Extract the [x, y] coordinate from the center of the cell holding the provided text.  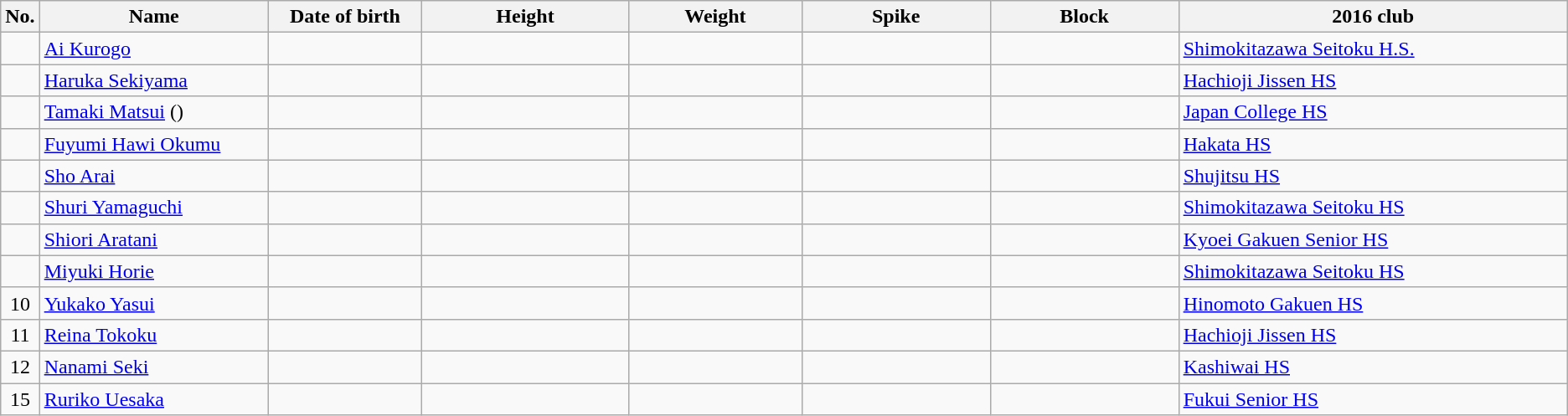
Spike [896, 17]
12 [20, 367]
Fukui Senior HS [1373, 399]
Sho Arai [154, 176]
Kashiwai HS [1373, 367]
Shuri Yamaguchi [154, 208]
10 [20, 303]
Hakata HS [1373, 144]
Hinomoto Gakuen HS [1373, 303]
Block [1084, 17]
Fuyumi Hawi Okumu [154, 144]
Shimokitazawa Seitoku H.S. [1373, 49]
2016 club [1373, 17]
Reina Tokoku [154, 335]
Date of birth [345, 17]
Kyoei Gakuen Senior HS [1373, 239]
Weight [715, 17]
Japan College HS [1373, 112]
Ai Kurogo [154, 49]
Height [524, 17]
No. [20, 17]
Name [154, 17]
Ruriko Uesaka [154, 399]
Miyuki Horie [154, 271]
15 [20, 399]
11 [20, 335]
Tamaki Matsui () [154, 112]
Nanami Seki [154, 367]
Yukako Yasui [154, 303]
Shiori Aratani [154, 239]
Shujitsu HS [1373, 176]
Haruka Sekiyama [154, 80]
